Scan for the cell matching the given text and deliver its [x, y] coordinate at center. 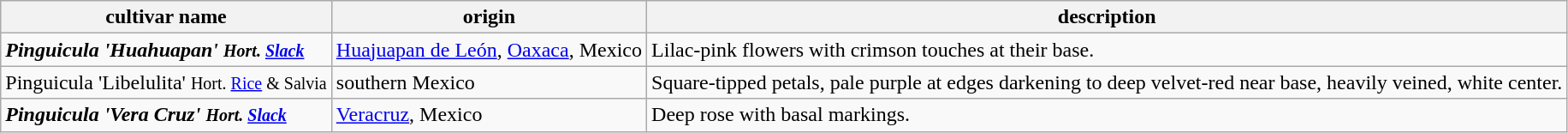
cultivar name [166, 17]
southern Mexico [489, 82]
Huajuapan de León, Oaxaca, Mexico [489, 50]
Pinguicula 'Libelulita' Hort. Rice & Salvia [166, 82]
Lilac-pink flowers with crimson touches at their base. [1108, 50]
Pinguicula 'Vera Cruz' Hort. Slack [166, 115]
Square-tipped petals, pale purple at edges darkening to deep velvet-red near base, heavily veined, white center. [1108, 82]
origin [489, 17]
Deep rose with basal markings. [1108, 115]
Pinguicula 'Huahuapan' Hort. Slack [166, 50]
description [1108, 17]
Veracruz, Mexico [489, 115]
